Detect which cell encompasses the target text, then output its [x, y] center coordinate. 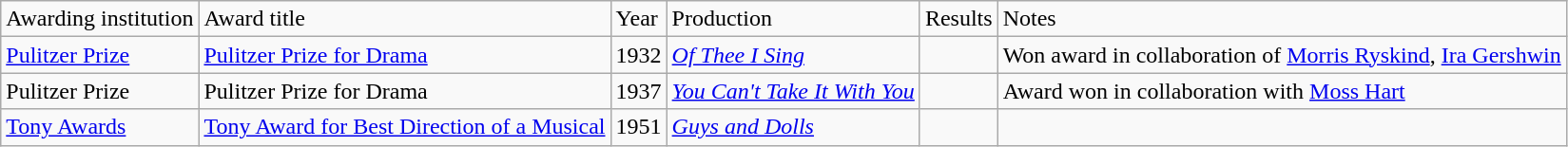
Production [793, 19]
Year [639, 19]
Won award in collaboration of Morris Ryskind, Ira Gershwin [1282, 55]
You Can't Take It With You [793, 91]
1937 [639, 91]
Guys and Dolls [793, 127]
Results [958, 19]
1932 [639, 55]
Awarding institution [100, 19]
Of Thee I Sing [793, 55]
Tony Awards [100, 127]
1951 [639, 127]
Award won in collaboration with Moss Hart [1282, 91]
Tony Award for Best Direction of a Musical [405, 127]
Award title [405, 19]
Notes [1282, 19]
